Output the [x, y] coordinate of the center of the cell containing the given text.  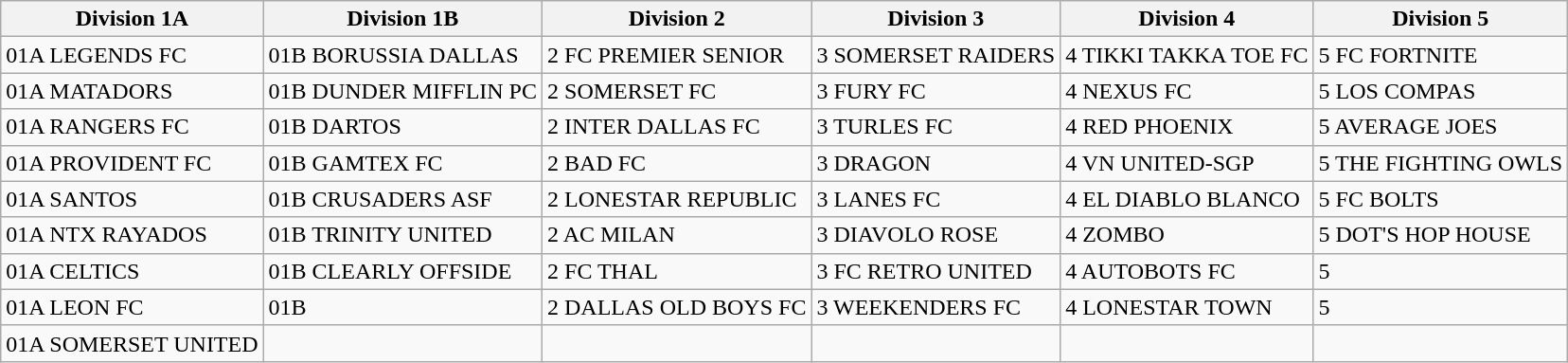
Division 1B [402, 19]
4 VN UNITED-SGP [1187, 163]
01A RANGERS FC [133, 127]
2 DALLAS OLD BOYS FC [677, 307]
3 TURLES FC [935, 127]
4 NEXUS FC [1187, 91]
01A SOMERSET UNITED [133, 343]
3 FURY FC [935, 91]
01A LEGENDS FC [133, 55]
3 FC RETRO UNITED [935, 271]
5 DOT'S HOP HOUSE [1441, 235]
2 BAD FC [677, 163]
01A PROVIDENT FC [133, 163]
01B GAMTEX FC [402, 163]
Division 3 [935, 19]
5 LOS COMPAS [1441, 91]
01A SANTOS [133, 199]
01B [402, 307]
01A NTX RAYADOS [133, 235]
5 AVERAGE JOES [1441, 127]
2 FC THAL [677, 271]
01B DARTOS [402, 127]
01B CRUSADERS ASF [402, 199]
3 WEEKENDERS FC [935, 307]
Division 1A [133, 19]
01B DUNDER MIFFLIN PC [402, 91]
01B TRINITY UNITED [402, 235]
4 EL DIABLO BLANCO [1187, 199]
4 AUTOBOTS FC [1187, 271]
3 SOMERSET RAIDERS [935, 55]
2 SOMERSET FC [677, 91]
Division 5 [1441, 19]
5 THE FIGHTING OWLS [1441, 163]
2 LONESTAR REPUBLIC [677, 199]
4 LONESTAR TOWN [1187, 307]
01B BORUSSIA DALLAS [402, 55]
4 TIKKI TAKKA TOE FC [1187, 55]
4 ZOMBO [1187, 235]
2 AC MILAN [677, 235]
01A CELTICS [133, 271]
3 DIAVOLO ROSE [935, 235]
5 FC BOLTS [1441, 199]
5 FC FORTNITE [1441, 55]
01B CLEARLY OFFSIDE [402, 271]
01A LEON FC [133, 307]
3 LANES FC [935, 199]
2 INTER DALLAS FC [677, 127]
2 FC PREMIER SENIOR [677, 55]
Division 2 [677, 19]
3 DRAGON [935, 163]
Division 4 [1187, 19]
01A MATADORS [133, 91]
4 RED PHOENIX [1187, 127]
